Search for the cell housing the specified text and yield its [X, Y] center coordinate. 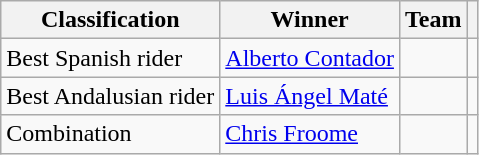
Combination [110, 134]
Best Andalusian rider [110, 96]
Classification [110, 20]
Luis Ángel Maté [310, 96]
Best Spanish rider [110, 58]
Team [433, 20]
Winner [310, 20]
Chris Froome [310, 134]
Alberto Contador [310, 58]
